For the text-containing cell, return its midpoint in [x, y] coordinate format. 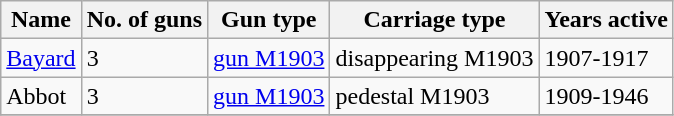
Abbot [41, 96]
pedestal M1903 [434, 96]
Bayard [41, 58]
Gun type [269, 20]
Name [41, 20]
1907-1917 [606, 58]
Years active [606, 20]
No. of guns [144, 20]
disappearing M1903 [434, 58]
1909-1946 [606, 96]
Carriage type [434, 20]
